Return the [x, y] coordinate for the center point of the cell that contains the specified text.  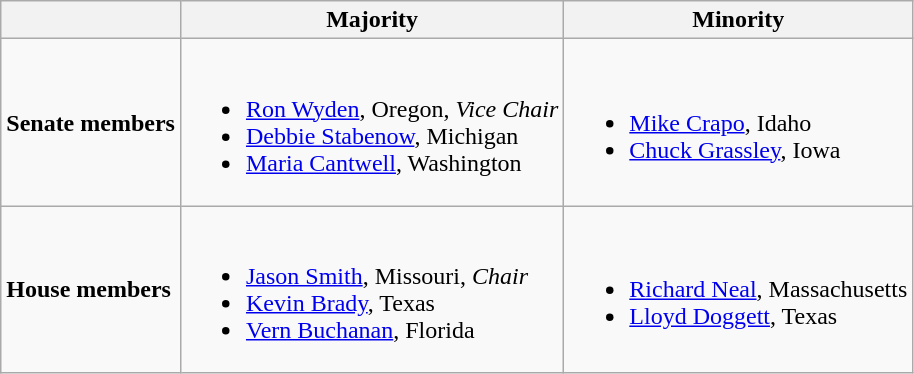
Majority [372, 20]
Jason Smith, Missouri, ChairKevin Brady, TexasVern Buchanan, Florida [372, 290]
Minority [738, 20]
Mike Crapo, IdahoChuck Grassley, Iowa [738, 122]
Richard Neal, MassachusettsLloyd Doggett, Texas [738, 290]
Ron Wyden, Oregon, Vice ChairDebbie Stabenow, MichiganMaria Cantwell, Washington [372, 122]
House members [91, 290]
Senate members [91, 122]
